Extract the (X, Y) coordinate from the center of the cell holding the provided text.  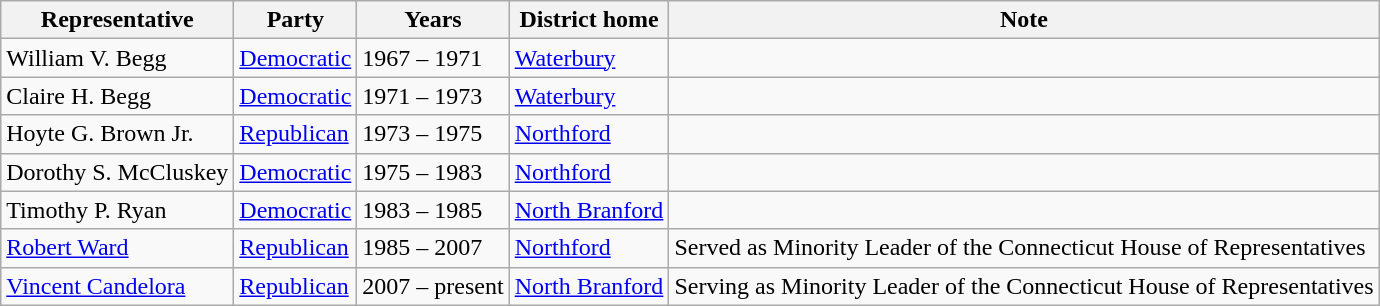
1973 – 1975 (433, 134)
2007 – present (433, 286)
Hoyte G. Brown Jr. (118, 134)
Claire H. Begg (118, 96)
1971 – 1973 (433, 96)
Vincent Candelora (118, 286)
District home (589, 20)
Party (296, 20)
1975 – 1983 (433, 172)
Serving as Minority Leader of the Connecticut House of Representatives (1024, 286)
Dorothy S. McCluskey (118, 172)
Served as Minority Leader of the Connecticut House of Representatives (1024, 248)
William V. Begg (118, 58)
Note (1024, 20)
1985 – 2007 (433, 248)
Representative (118, 20)
Robert Ward (118, 248)
Timothy P. Ryan (118, 210)
Years (433, 20)
1983 – 1985 (433, 210)
1967 – 1971 (433, 58)
